Find where the given text appears and provide that cell's center as (x, y) coordinate. 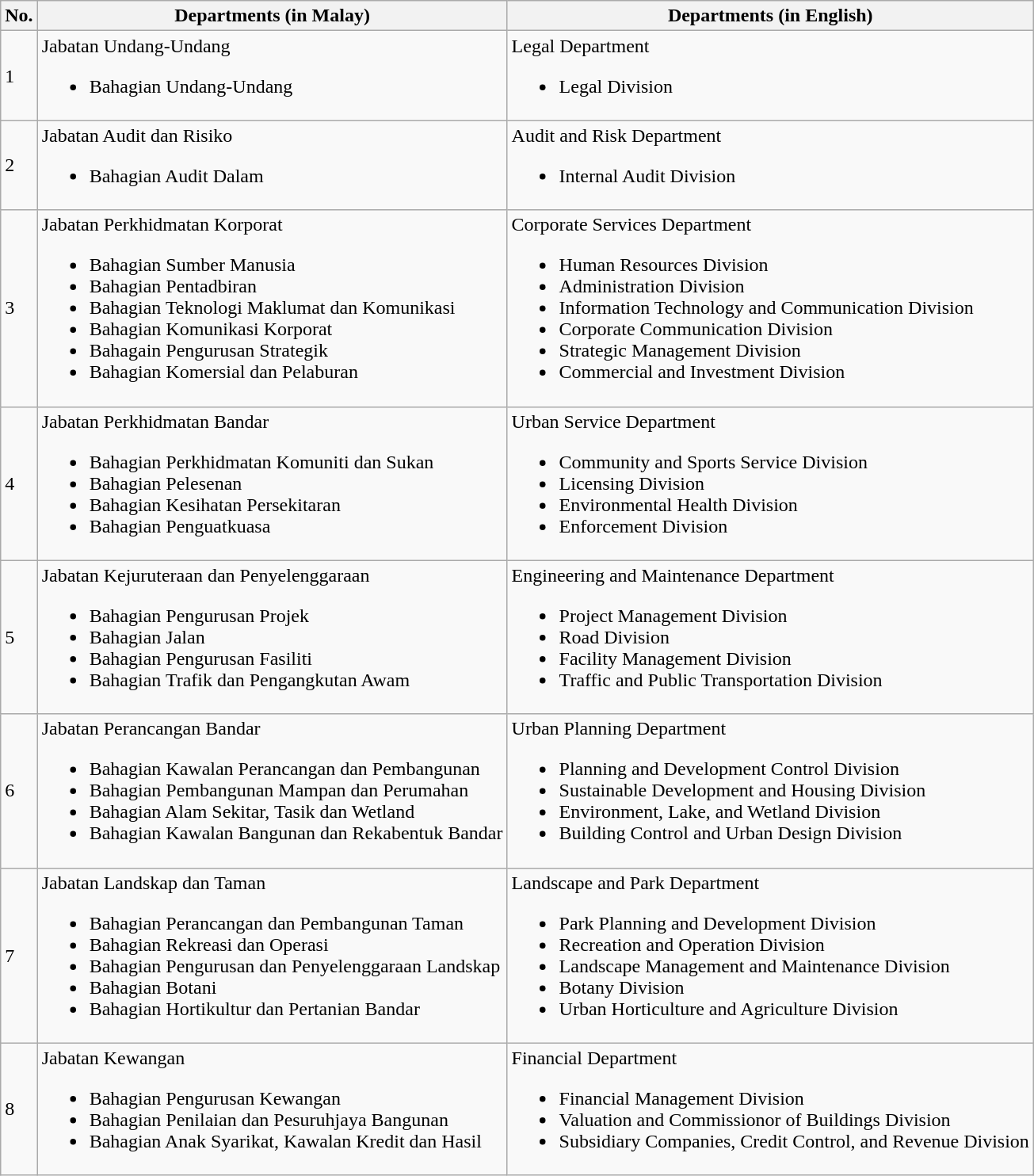
Legal DepartmentLegal Division (770, 76)
7 (19, 956)
Jabatan Undang-UndangBahagian Undang-Undang (273, 76)
Jabatan Kejuruteraan dan PenyelenggaraanBahagian Pengurusan ProjekBahagian JalanBahagian Pengurusan FasilitiBahagian Trafik dan Pengangkutan Awam (273, 637)
Audit and Risk DepartmentInternal Audit Division (770, 165)
5 (19, 637)
6 (19, 791)
1 (19, 76)
Departments (in Malay) (273, 16)
Engineering and Maintenance DepartmentProject Management DivisionRoad DivisionFacility Management DivisionTraffic and Public Transportation Division (770, 637)
2 (19, 165)
Departments (in English) (770, 16)
8 (19, 1109)
Jabatan Perkhidmatan BandarBahagian Perkhidmatan Komuniti dan SukanBahagian PelesenanBahagian Kesihatan PersekitaranBahagian Penguatkuasa (273, 483)
4 (19, 483)
Jabatan Audit dan RisikoBahagian Audit Dalam (273, 165)
3 (19, 308)
Jabatan KewanganBahagian Pengurusan KewanganBahagian Penilaian dan Pesuruhjaya BangunanBahagian Anak Syarikat, Kawalan Kredit dan Hasil (273, 1109)
No. (19, 16)
Urban Service DepartmentCommunity and Sports Service DivisionLicensing DivisionEnvironmental Health DivisionEnforcement Division (770, 483)
